Pinpoint the cell where the given text exists, returning its (x, y) midpoint coordinate. 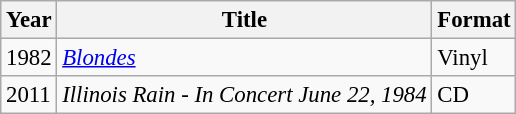
2011 (29, 95)
Format (474, 20)
Vinyl (474, 58)
CD (474, 95)
Year (29, 20)
Blondes (244, 58)
Illinois Rain - In Concert June 22, 1984 (244, 95)
Title (244, 20)
1982 (29, 58)
